Identify which cell holds the provided text, then report its [X, Y] central coordinate. 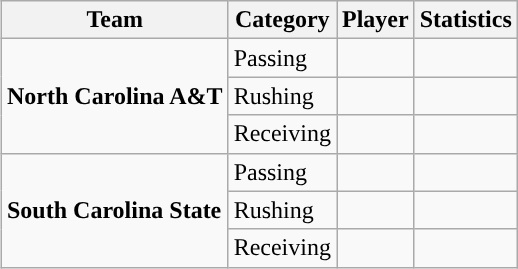
South Carolina State [114, 210]
Player [375, 20]
North Carolina A&T [114, 96]
Statistics [466, 20]
Category [282, 20]
Team [114, 20]
